Detect which cell encompasses the target text, then output its (X, Y) center coordinate. 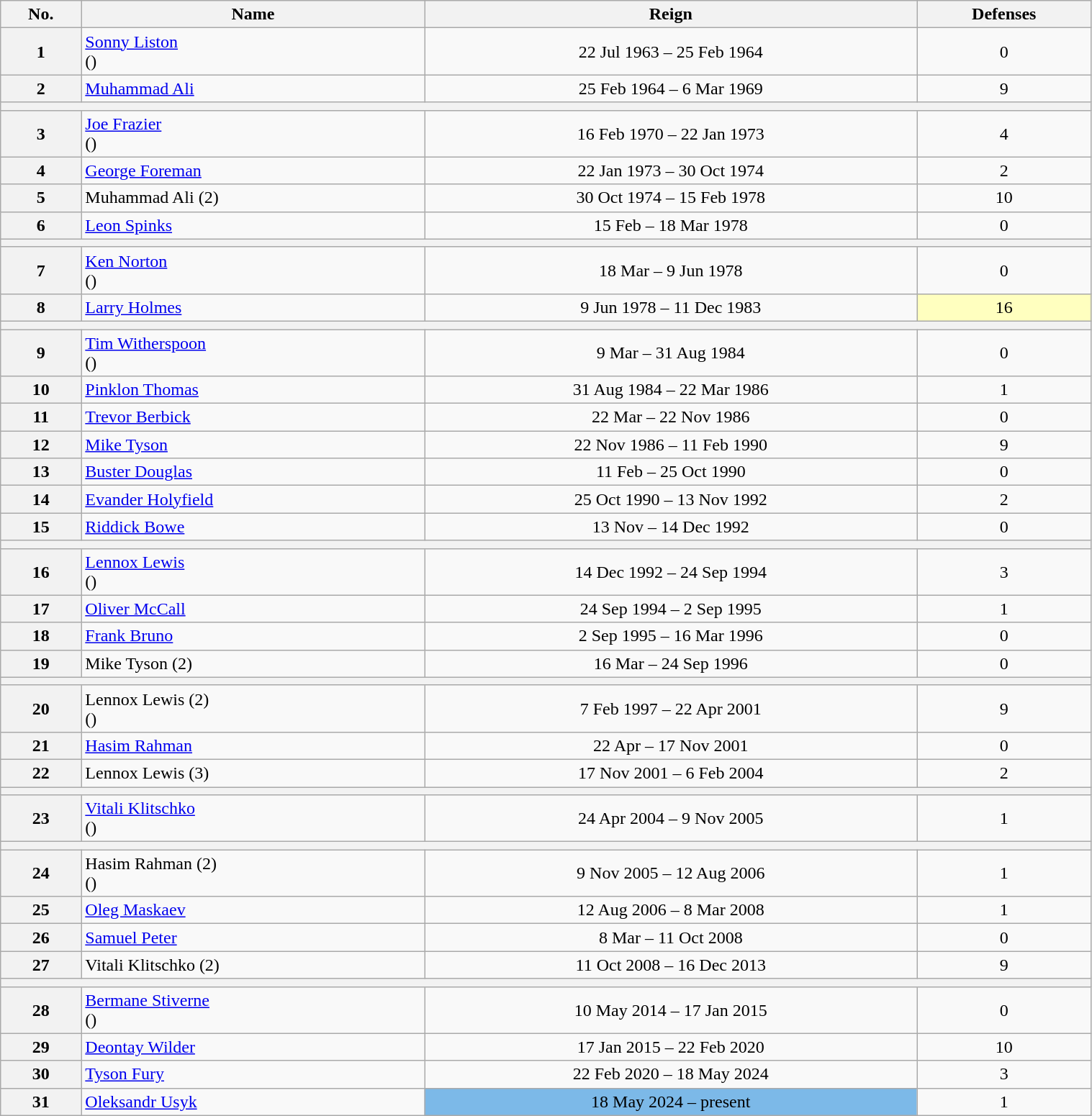
Joe Frazier() (253, 134)
6 (41, 225)
9 Mar – 31 Aug 1984 (671, 353)
23 (41, 819)
George Foreman (253, 171)
Buster Douglas (253, 472)
17 (41, 609)
12 (41, 445)
8 (41, 307)
Bermane Stiverne() (253, 1010)
Lennox Lewis() (253, 571)
22 Jan 1973 – 30 Oct 1974 (671, 171)
24 Apr 2004 – 9 Nov 2005 (671, 819)
21 (41, 745)
25 Feb 1964 – 6 Mar 1969 (671, 89)
19 (41, 663)
27 (41, 965)
10 May 2014 – 17 Jan 2015 (671, 1010)
Muhammad Ali (253, 89)
29 (41, 1047)
18 Mar – 9 Jun 1978 (671, 271)
18 May 2024 – present (671, 1102)
22 Apr – 17 Nov 2001 (671, 745)
17 Nov 2001 – 6 Feb 2004 (671, 773)
28 (41, 1010)
Ken Norton() (253, 271)
15 (41, 527)
Reign (671, 14)
16 Mar – 24 Sep 1996 (671, 663)
Leon Spinks (253, 225)
Hasim Rahman (253, 745)
Oliver McCall (253, 609)
Trevor Berbick (253, 417)
13 Nov – 14 Dec 1992 (671, 527)
30 Oct 1974 – 15 Feb 1978 (671, 198)
2 Sep 1995 – 16 Mar 1996 (671, 636)
20 (41, 708)
30 (41, 1074)
24 (41, 874)
11 (41, 417)
14 (41, 499)
Sonny Liston() (253, 52)
22 (41, 773)
24 Sep 1994 – 2 Sep 1995 (671, 609)
Tim Witherspoon() (253, 353)
18 (41, 636)
Mike Tyson (2) (253, 663)
9 Nov 2005 – 12 Aug 2006 (671, 874)
Larry Holmes (253, 307)
9 Jun 1978 – 11 Dec 1983 (671, 307)
16 Feb 1970 – 22 Jan 1973 (671, 134)
25 (41, 910)
Name (253, 14)
31 (41, 1102)
Hasim Rahman (2)() (253, 874)
25 Oct 1990 – 13 Nov 1992 (671, 499)
11 Oct 2008 – 16 Dec 2013 (671, 965)
13 (41, 472)
22 Nov 1986 – 11 Feb 1990 (671, 445)
Tyson Fury (253, 1074)
14 Dec 1992 – 24 Sep 1994 (671, 571)
Riddick Bowe (253, 527)
Oleg Maskaev (253, 910)
Pinklon Thomas (253, 390)
11 Feb – 25 Oct 1990 (671, 472)
7 Feb 1997 – 22 Apr 2001 (671, 708)
7 (41, 271)
Evander Holyfield (253, 499)
15 Feb – 18 Mar 1978 (671, 225)
Vitali Klitschko (2) (253, 965)
22 Mar – 22 Nov 1986 (671, 417)
Vitali Klitschko() (253, 819)
12 Aug 2006 – 8 Mar 2008 (671, 910)
5 (41, 198)
Lennox Lewis (3) (253, 773)
No. (41, 14)
31 Aug 1984 – 22 Mar 1986 (671, 390)
Lennox Lewis (2)() (253, 708)
22 Feb 2020 – 18 May 2024 (671, 1074)
17 Jan 2015 – 22 Feb 2020 (671, 1047)
Deontay Wilder (253, 1047)
Mike Tyson (253, 445)
Frank Bruno (253, 636)
8 Mar – 11 Oct 2008 (671, 938)
Muhammad Ali (2) (253, 198)
Samuel Peter (253, 938)
22 Jul 1963 – 25 Feb 1964 (671, 52)
Oleksandr Usyk (253, 1102)
26 (41, 938)
Defenses (1004, 14)
